Locate the cell with the specified text and output its [x, y] center coordinate. 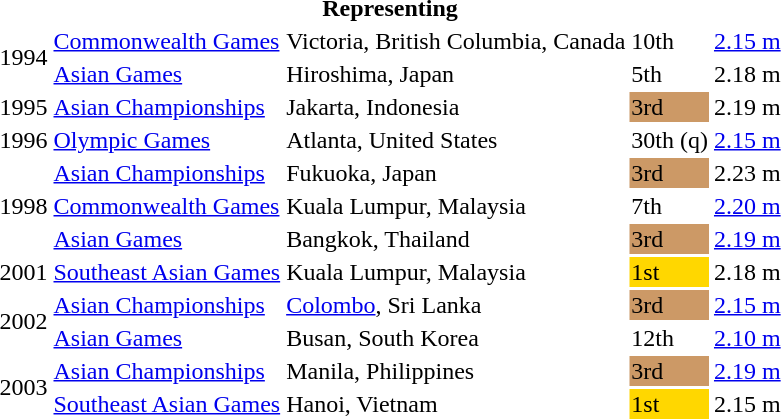
7th [670, 206]
30th (q) [670, 140]
Manila, Philippines [456, 371]
Colombo, Sri Lanka [456, 305]
Victoria, British Columbia, Canada [456, 41]
10th [670, 41]
Busan, South Korea [456, 338]
Atlanta, United States [456, 140]
5th [670, 74]
12th [670, 338]
Hanoi, Vietnam [456, 404]
Fukuoka, Japan [456, 173]
Bangkok, Thailand [456, 239]
Olympic Games [167, 140]
Jakarta, Indonesia [456, 107]
Hiroshima, Japan [456, 74]
